Pinpoint the cell where the given text exists, returning its (X, Y) midpoint coordinate. 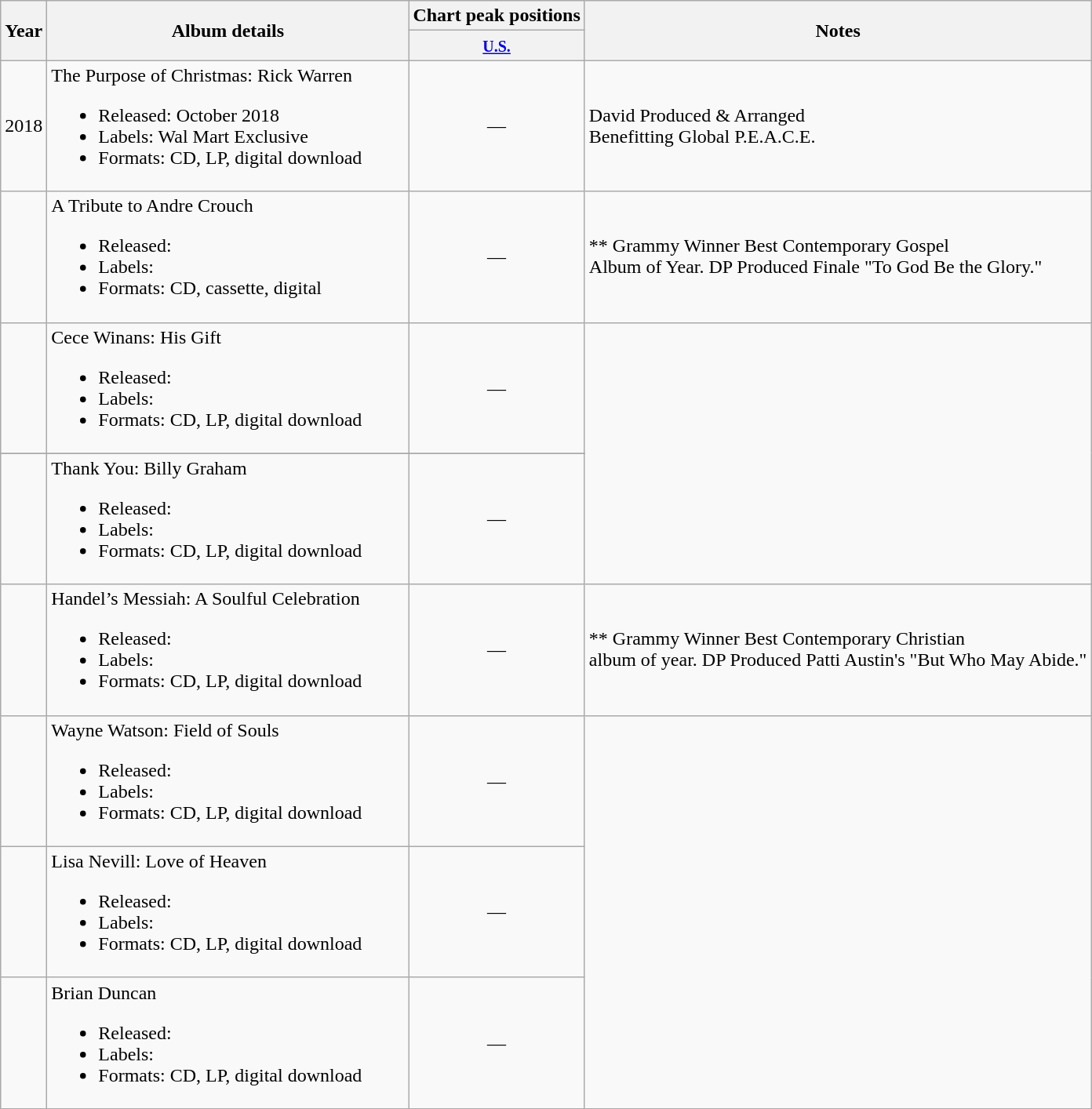
Brian DuncanReleased:Labels:Formats: CD, LP, digital download (227, 1043)
Album details (227, 31)
Wayne Watson: Field of SoulsReleased:Labels:Formats: CD, LP, digital download (227, 781)
The Purpose of Christmas: Rick WarrenReleased: October 2018Labels: Wal Mart ExclusiveFormats: CD, LP, digital download (227, 125)
Thank You: Billy GrahamReleased:Labels:Formats: CD, LP, digital download (227, 519)
2018 (24, 125)
Lisa Nevill: Love of HeavenReleased:Labels:Formats: CD, LP, digital download (227, 911)
A Tribute to Andre CrouchReleased:Labels:Formats: CD, cassette, digital (227, 257)
** Grammy Winner Best Contemporary GospelAlbum of Year. DP Produced Finale "To God Be the Glory." (838, 257)
Chart peak positions (497, 16)
Handel’s Messiah: A Soulful CelebrationReleased:Labels:Formats: CD, LP, digital download (227, 649)
** Grammy Winner Best Contemporary Christianalbum of year. DP Produced Patti Austin's "But Who May Abide." (838, 649)
David Produced & ArrangedBenefitting Global P.E.A.C.E. (838, 125)
Year (24, 31)
Cece Winans: His GiftReleased:Labels:Formats: CD, LP, digital download (227, 387)
U.S. (497, 45)
Notes (838, 31)
